Search for the cell housing the specified text and yield its [X, Y] center coordinate. 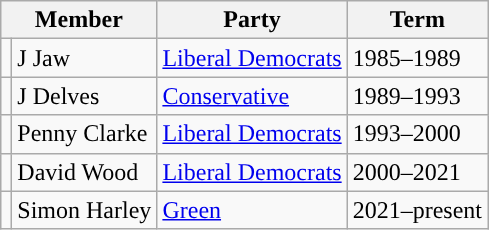
1993–2000 [417, 134]
Simon Harley [84, 210]
Party [252, 20]
Penny Clarke [84, 134]
David Wood [84, 172]
2000–2021 [417, 172]
J Jaw [84, 58]
1989–1993 [417, 96]
2021–present [417, 210]
Conservative [252, 96]
Green [252, 210]
1985–1989 [417, 58]
J Delves [84, 96]
Member [79, 20]
Term [417, 20]
